Detect which cell encompasses the target text, then output its [x, y] center coordinate. 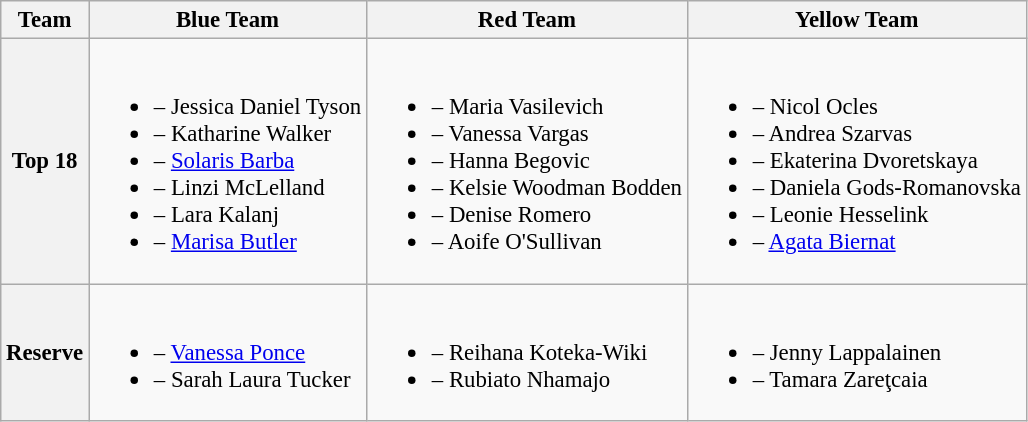
Red Team [528, 20]
– Jenny Lappalainen – Tamara Zareţcaia [856, 352]
– Nicol Ocles – Andrea Szarvas – Ekaterina Dvoretskaya – Daniela Gods-Romanovska – Leonie Hesselink – Agata Biernat [856, 162]
Team [45, 20]
Top 18 [45, 162]
– Reihana Koteka-Wiki – Rubiato Nhamajo [528, 352]
Reserve [45, 352]
– Jessica Daniel Tyson – Katharine Walker – Solaris Barba – Linzi McLelland – Lara Kalanj – Marisa Butler [227, 162]
Blue Team [227, 20]
Yellow Team [856, 20]
– Vanessa Ponce – Sarah Laura Tucker [227, 352]
– Maria Vasilevich – Vanessa Vargas – Hanna Begovic – Kelsie Woodman Bodden – Denise Romero – Aoife O'Sullivan [528, 162]
